Return [x, y] of the center of cell containing provided text 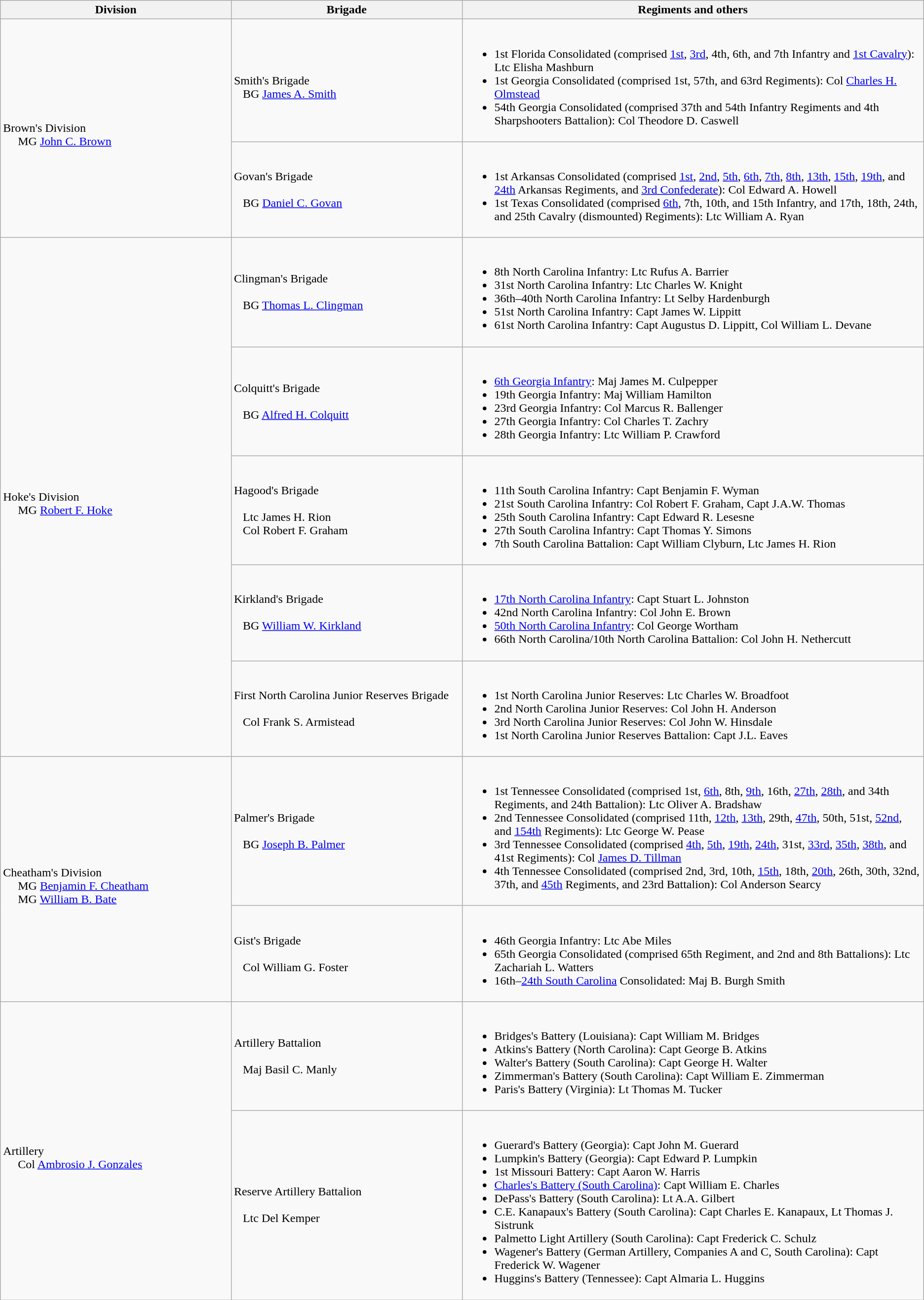
Smith's Brigade BG James A. Smith [346, 80]
Colquitt's Brigade BG Alfred H. Colquitt [346, 401]
First North Carolina Junior Reserves Brigade Col Frank S. Armistead [346, 709]
Regiments and others [693, 10]
Division [116, 10]
Brown's Division MG John C. Brown [116, 128]
Artillery Battalion Maj Basil C. Manly [346, 1056]
Kirkland's Brigade BG William W. Kirkland [346, 613]
Reserve Artillery Battalion Ltc Del Kemper [346, 1205]
Palmer's Brigade BG Joseph B. Palmer [346, 831]
Clingman's Brigade BG Thomas L. Clingman [346, 292]
Govan's Brigade BG Daniel C. Govan [346, 190]
Gist's Brigade Col William G. Foster [346, 953]
Cheatham's Division MG Benjamin F. Cheatham MG William B. Bate [116, 879]
Brigade [346, 10]
Hagood's Brigade Ltc James H. Rion Col Robert F. Graham [346, 511]
Hoke's Division MG Robert F. Hoke [116, 497]
Artillery Col Ambrosio J. Gonzales [116, 1150]
